Locate the cell with the specified text and output its (X, Y) center coordinate. 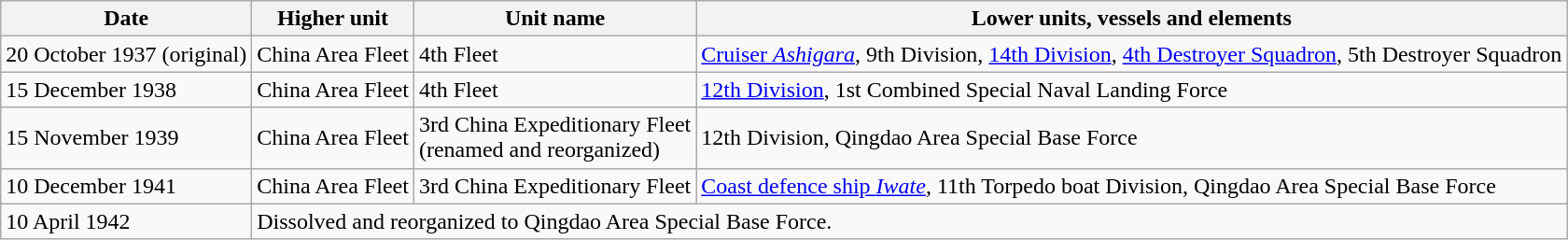
Unit name (554, 19)
3rd China Expeditionary Fleet(renamed and reorganized) (554, 138)
Higher unit (333, 19)
10 April 1942 (127, 221)
12th Division, Qingdao Area Special Base Force (1131, 138)
Date (127, 19)
12th Division, 1st Combined Special Naval Landing Force (1131, 90)
Lower units, vessels and elements (1131, 19)
15 November 1939 (127, 138)
3rd China Expeditionary Fleet (554, 186)
Dissolved and reorganized to Qingdao Area Special Base Force. (909, 221)
Cruiser Ashigara, 9th Division, 14th Division, 4th Destroyer Squadron, 5th Destroyer Squadron (1131, 54)
Coast defence ship Iwate, 11th Torpedo boat Division, Qingdao Area Special Base Force (1131, 186)
15 December 1938 (127, 90)
10 December 1941 (127, 186)
20 October 1937 (original) (127, 54)
